Provide the (x, y) coordinate of the cell's center where the given text is located.  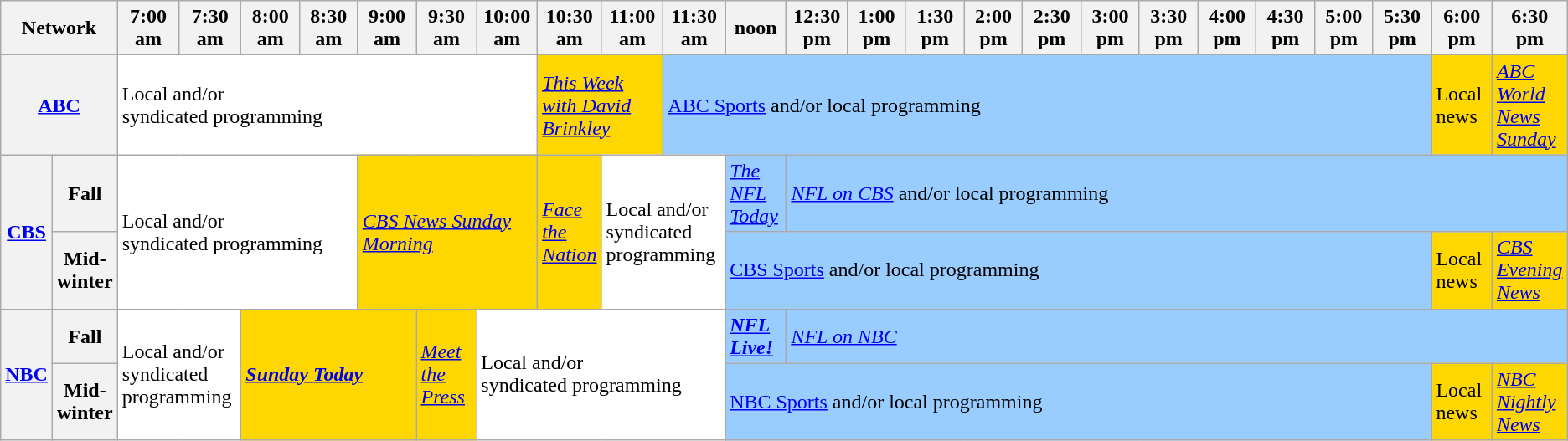
9:30 am (446, 28)
5:00 pm (1344, 28)
NFL Live! (756, 336)
1:00 pm (877, 28)
10:30 am (570, 28)
6:00 pm (1462, 28)
This Week with David Brinkley (601, 105)
NBC Sports and/or local programming (1079, 402)
4:00 pm (1227, 28)
2:00 pm (993, 28)
CBS Sports and/or local programming (1079, 270)
8:00 am (271, 28)
3:00 pm (1111, 28)
The NFL Today (756, 193)
5:30 pm (1402, 28)
ABC (59, 105)
noon (756, 28)
Meet the Press (446, 375)
7:00 am (148, 28)
Face the Nation (570, 232)
CBS Evening News (1529, 270)
1:30 pm (935, 28)
Network (59, 28)
2:30 pm (1052, 28)
ABC World News Sunday (1529, 105)
ABC Sports and/or local programming (1047, 105)
7:30 am (210, 28)
Sunday Today (328, 375)
12:30 pm (818, 28)
3:30 pm (1168, 28)
NFL on NBC (1177, 336)
NBC Nightly News (1529, 402)
6:30 pm (1529, 28)
4:30 pm (1286, 28)
11:30 am (694, 28)
NFL on CBS and/or local programming (1177, 193)
CBS News Sunday Morning (447, 232)
11:00 am (632, 28)
CBS (27, 232)
10:00 am (508, 28)
8:30 am (328, 28)
NBC (27, 375)
9:00 am (387, 28)
